Identify which cell holds the provided text, then report its [X, Y] central coordinate. 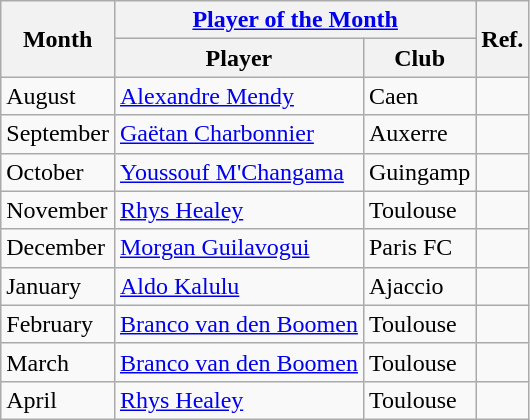
Paris FC [419, 248]
Ref. [502, 39]
December [58, 248]
Player [238, 58]
February [58, 324]
Alexandre Mendy [238, 96]
Youssouf M'Changama [238, 172]
January [58, 286]
Ajaccio [419, 286]
August [58, 96]
April [58, 400]
Caen [419, 96]
Morgan Guilavogui [238, 248]
September [58, 134]
October [58, 172]
Gaëtan Charbonnier [238, 134]
Club [419, 58]
November [58, 210]
Aldo Kalulu [238, 286]
Month [58, 39]
Auxerre [419, 134]
Guingamp [419, 172]
Player of the Month [294, 20]
March [58, 362]
